Determine the (X, Y) coordinate at the center of the cell enclosing the given text.  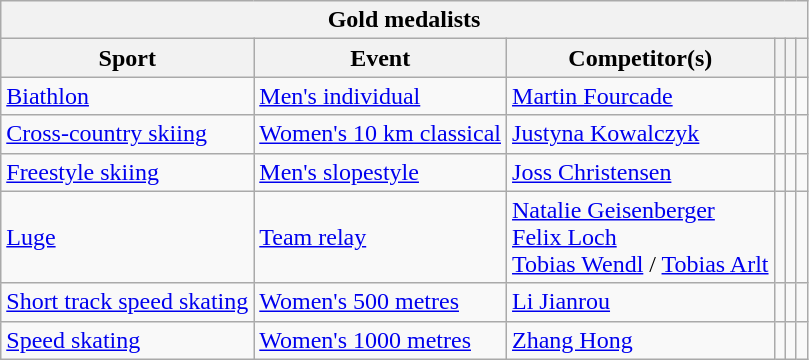
Joss Christensen (641, 172)
Luge (128, 237)
Short track speed skating (128, 302)
Martin Fourcade (641, 96)
Men's slopestyle (380, 172)
Speed skating (128, 340)
Event (380, 58)
Li Jianrou (641, 302)
Team relay (380, 237)
Men's individual (380, 96)
Natalie GeisenbergerFelix LochTobias Wendl / Tobias Arlt (641, 237)
Women's 1000 metres (380, 340)
Gold medalists (404, 20)
Women's 500 metres (380, 302)
Competitor(s) (641, 58)
Justyna Kowalczyk (641, 134)
Cross-country skiing (128, 134)
Biathlon (128, 96)
Women's 10 km classical (380, 134)
Freestyle skiing (128, 172)
Sport (128, 58)
Zhang Hong (641, 340)
